Scan for the cell matching the given text and deliver its [X, Y] coordinate at center. 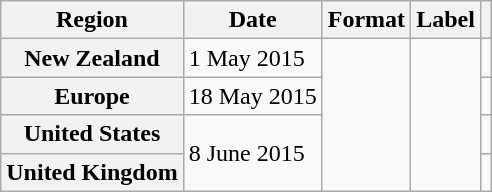
Label [446, 20]
8 June 2015 [252, 153]
Region [92, 20]
Europe [92, 96]
Date [252, 20]
United Kingdom [92, 172]
New Zealand [92, 58]
United States [92, 134]
18 May 2015 [252, 96]
Format [366, 20]
1 May 2015 [252, 58]
